Provide the (x, y) coordinate of the cell's center where the given text is located.  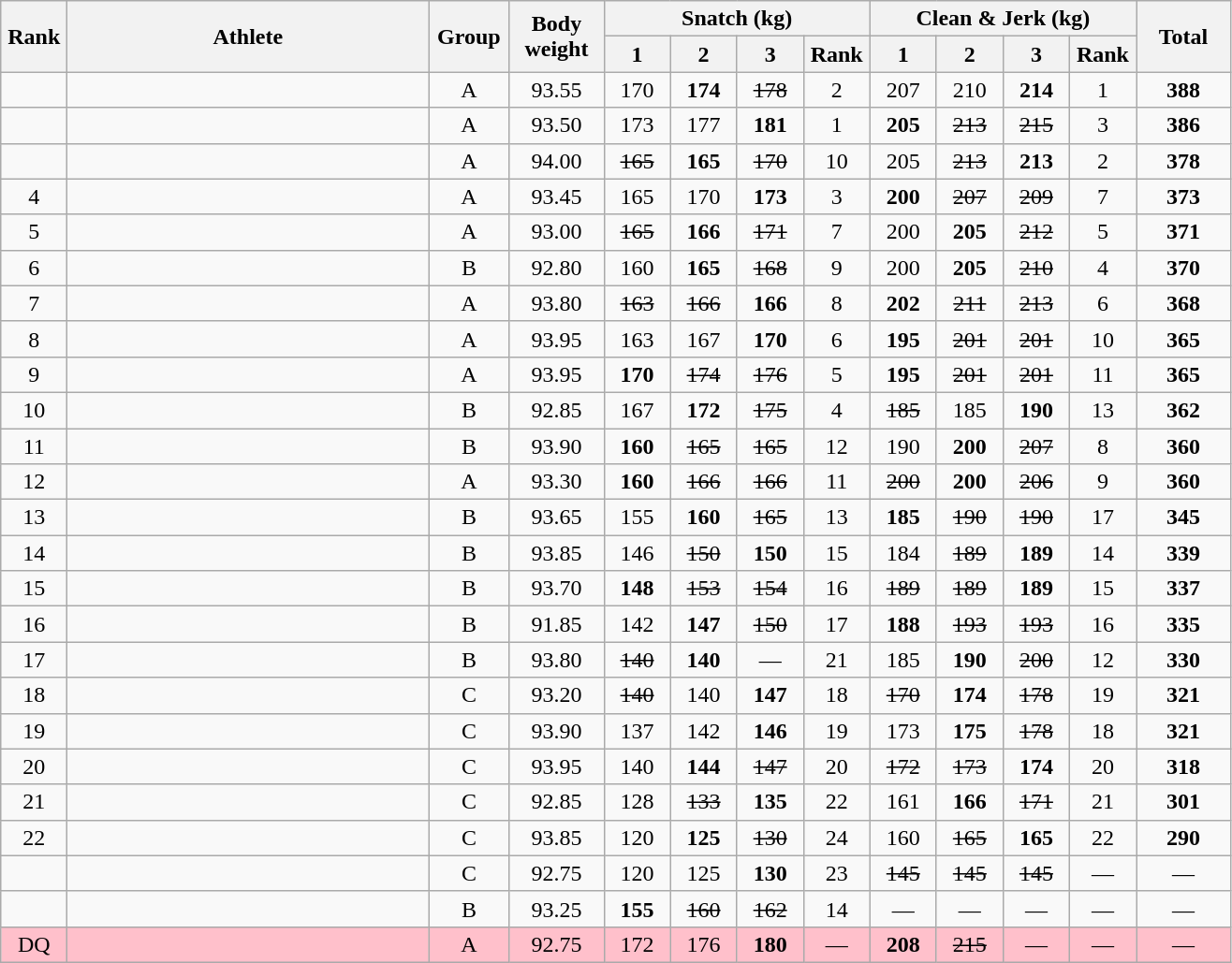
388 (1183, 90)
Athlete (248, 36)
Body weight (556, 36)
211 (970, 303)
DQ (34, 944)
93.25 (556, 909)
345 (1183, 518)
378 (1183, 161)
Snatch (kg) (737, 19)
330 (1183, 660)
93.45 (556, 197)
93.55 (556, 90)
128 (637, 802)
93.00 (556, 232)
373 (1183, 197)
371 (1183, 232)
93.30 (556, 482)
135 (770, 802)
290 (1183, 838)
93.50 (556, 125)
386 (1183, 125)
92.80 (556, 268)
177 (704, 125)
23 (837, 873)
137 (637, 731)
208 (902, 944)
94.00 (556, 161)
202 (902, 303)
209 (1035, 197)
162 (770, 909)
301 (1183, 802)
Total (1183, 36)
337 (1183, 589)
318 (1183, 766)
206 (1035, 482)
144 (704, 766)
24 (837, 838)
93.20 (556, 695)
214 (1035, 90)
188 (902, 624)
168 (770, 268)
93.70 (556, 589)
133 (704, 802)
153 (704, 589)
Clean & Jerk (kg) (1003, 19)
Group (469, 36)
212 (1035, 232)
161 (902, 802)
181 (770, 125)
362 (1183, 410)
184 (902, 553)
339 (1183, 553)
91.85 (556, 624)
180 (770, 944)
93.65 (556, 518)
154 (770, 589)
148 (637, 589)
335 (1183, 624)
370 (1183, 268)
368 (1183, 303)
